Pinpoint the cell where the given text exists, returning its [x, y] midpoint coordinate. 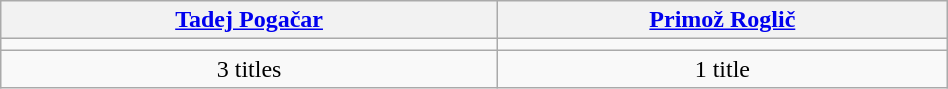
1 title [722, 69]
Tadej Pogačar [250, 20]
Primož Roglič [722, 20]
3 titles [250, 69]
